From the cell containing the given text, extract its center point as [x, y] coordinate. 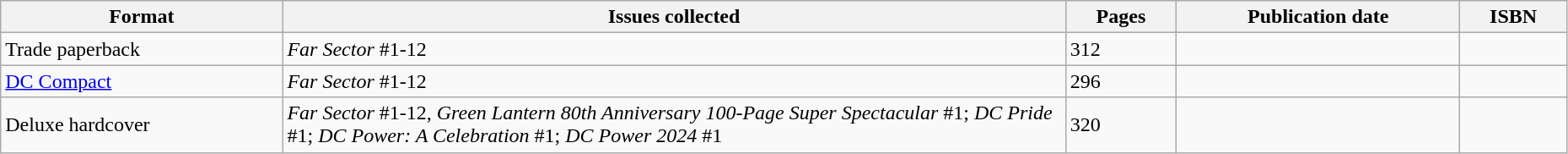
ISBN [1513, 17]
Deluxe hardcover [142, 125]
296 [1120, 81]
320 [1120, 125]
Trade paperback [142, 49]
Format [142, 17]
Publication date [1318, 17]
Issues collected [674, 17]
312 [1120, 49]
DC Compact [142, 81]
Pages [1120, 17]
Far Sector #1-12, Green Lantern 80th Anniversary 100-Page Super Spectacular #1; DC Pride #1; DC Power: A Celebration #1; DC Power 2024 #1 [674, 125]
